Pinpoint the cell where the given text exists, returning its [x, y] midpoint coordinate. 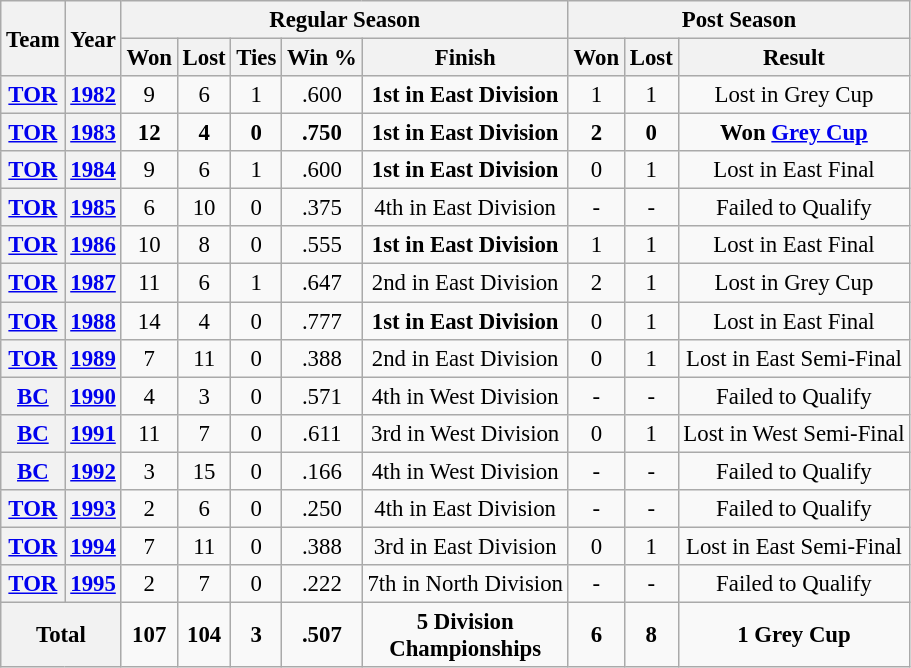
1992 [93, 471]
Lost in West Semi-Final [794, 433]
5 DivisionChampionships [465, 634]
3rd in West Division [465, 433]
.555 [322, 245]
Team [33, 38]
1989 [93, 358]
.647 [322, 283]
12 [149, 133]
7th in North Division [465, 584]
1984 [93, 170]
104 [204, 634]
Finish [465, 58]
Total [61, 634]
1988 [93, 321]
1990 [93, 396]
Win % [322, 58]
15 [204, 471]
.375 [322, 208]
Regular Season [344, 20]
Ties [256, 58]
1994 [93, 546]
Post Season [739, 20]
.166 [322, 471]
1 Grey Cup [794, 634]
.611 [322, 433]
1983 [93, 133]
1987 [93, 283]
.777 [322, 321]
Result [794, 58]
14 [149, 321]
1985 [93, 208]
1982 [93, 95]
Won Grey Cup [794, 133]
.222 [322, 584]
1995 [93, 584]
1986 [93, 245]
1991 [93, 433]
.250 [322, 509]
1993 [93, 509]
.571 [322, 396]
.507 [322, 634]
3rd in East Division [465, 546]
.750 [322, 133]
107 [149, 634]
Year [93, 38]
